Find where the given text appears and provide that cell's center as (X, Y) coordinate. 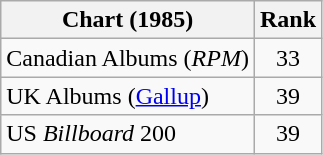
Chart (1985) (128, 20)
UK Albums (Gallup) (128, 96)
Rank (288, 20)
Canadian Albums (RPM) (128, 58)
US Billboard 200 (128, 134)
33 (288, 58)
